Return the [X, Y] coordinate for the center point of the cell that contains the specified text.  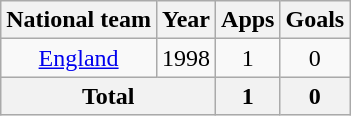
1998 [186, 58]
Year [186, 20]
National team [79, 20]
Apps [248, 20]
England [79, 58]
Goals [315, 20]
Total [108, 96]
